Extract the (X, Y) coordinate from the center of the cell holding the provided text.  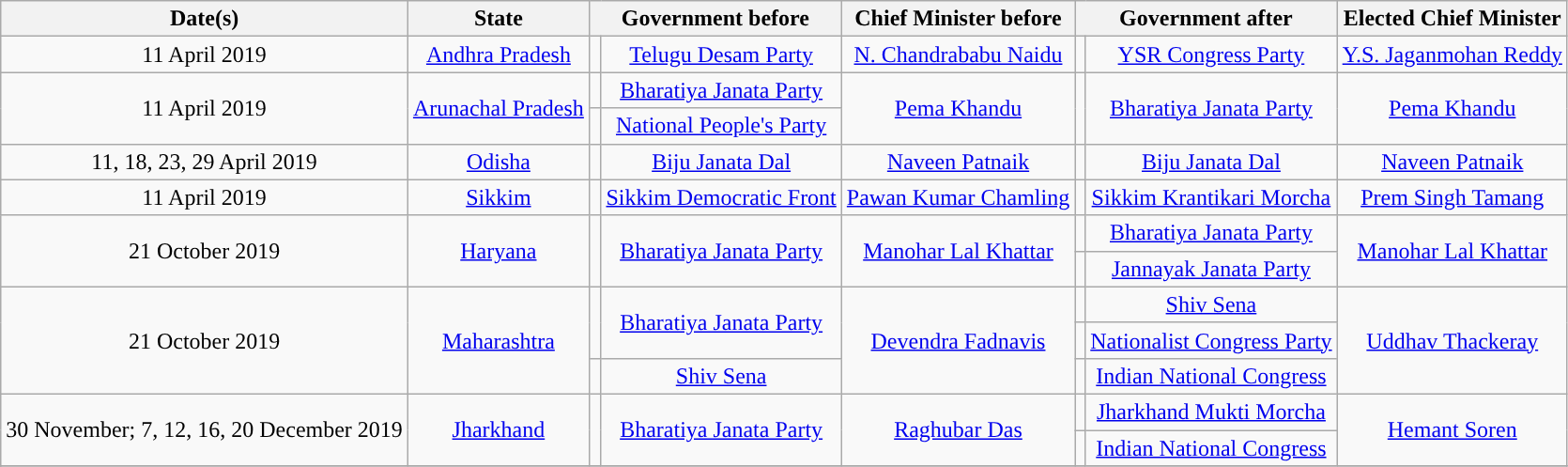
Government before (715, 19)
Sikkim Democratic Front (721, 197)
Telugu Desam Party (721, 54)
Devendra Fadnavis (958, 340)
30 November; 7, 12, 16, 20 December 2019 (205, 429)
Maharashtra (498, 340)
Jharkhand Mukti Morcha (1211, 412)
State (498, 19)
Hemant Soren (1452, 429)
Jharkhand (498, 429)
11, 18, 23, 29 April 2019 (205, 162)
National People's Party (721, 126)
Nationalist Congress Party (1211, 340)
Raghubar Das (958, 429)
Y.S. Jaganmohan Reddy (1452, 54)
Andhra Pradesh (498, 54)
Date(s) (205, 19)
Arunachal Pradesh (498, 108)
Jannayak Janata Party (1211, 269)
Haryana (498, 251)
Chief Minister before (958, 19)
Sikkim (498, 197)
Pawan Kumar Chamling (958, 197)
Odisha (498, 162)
Uddhav Thackeray (1452, 340)
Prem Singh Tamang (1452, 197)
Elected Chief Minister (1452, 19)
YSR Congress Party (1211, 54)
N. Chandrababu Naidu (958, 54)
Sikkim Krantikari Morcha (1211, 197)
Government after (1206, 19)
